Scan for the cell matching the given text and deliver its [x, y] coordinate at center. 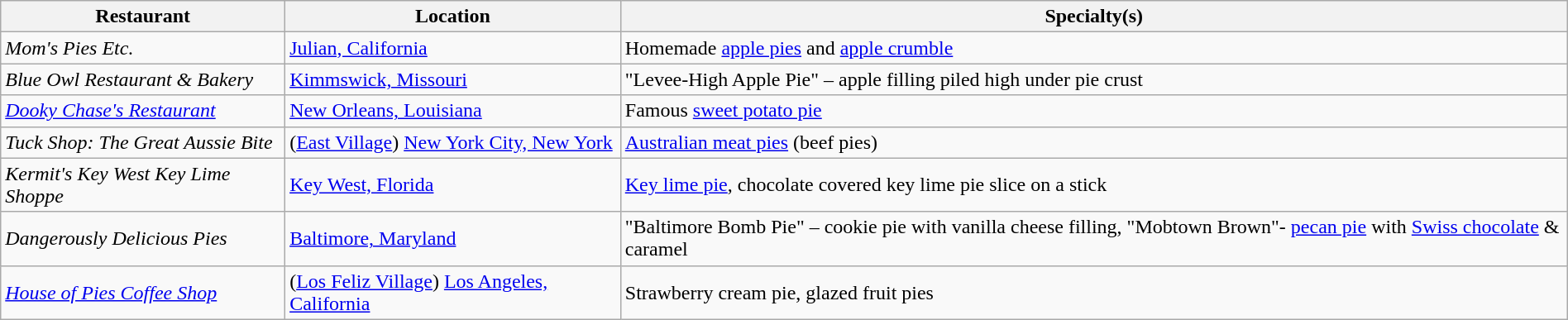
Dangerously Delicious Pies [143, 238]
Tuck Shop: The Great Aussie Bite [143, 142]
New Orleans, Louisiana [453, 111]
(East Village) New York City, New York [453, 142]
Key lime pie, chocolate covered key lime pie slice on a stick [1093, 185]
Famous sweet potato pie [1093, 111]
Blue Owl Restaurant & Bakery [143, 79]
Strawberry cream pie, glazed fruit pies [1093, 293]
Baltimore, Maryland [453, 238]
Homemade apple pies and apple crumble [1093, 48]
(Los Feliz Village) Los Angeles, California [453, 293]
Restaurant [143, 17]
"Baltimore Bomb Pie" – cookie pie with vanilla cheese filling, "Mobtown Brown"- pecan pie with Swiss chocolate & caramel [1093, 238]
Julian, California [453, 48]
Location [453, 17]
Dooky Chase's Restaurant [143, 111]
House of Pies Coffee Shop [143, 293]
Kimmswick, Missouri [453, 79]
"Levee-High Apple Pie" – apple filling piled high under pie crust [1093, 79]
Key West, Florida [453, 185]
Australian meat pies (beef pies) [1093, 142]
Mom's Pies Etc. [143, 48]
Kermit's Key West Key Lime Shoppe [143, 185]
Specialty(s) [1093, 17]
